From the cell containing the given text, extract its center point as [X, Y] coordinate. 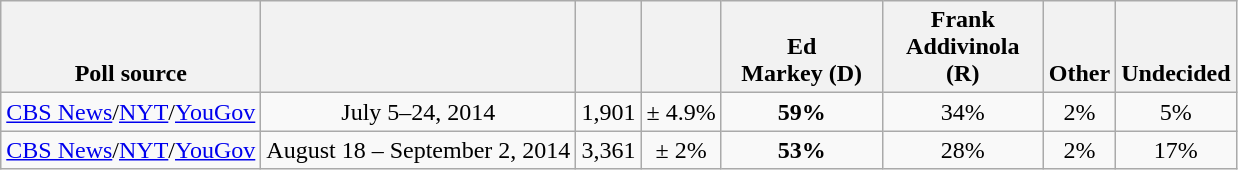
July 5–24, 2014 [418, 112]
28% [962, 150]
3,361 [608, 150]
Undecided [1176, 47]
FrankAddivinola (R) [962, 47]
17% [1176, 150]
August 18 – September 2, 2014 [418, 150]
± 2% [681, 150]
± 4.9% [681, 112]
Other [1079, 47]
Poll source [131, 47]
1,901 [608, 112]
34% [962, 112]
53% [802, 150]
59% [802, 112]
5% [1176, 112]
EdMarkey (D) [802, 47]
